From the cell containing the given text, extract its center point as (X, Y) coordinate. 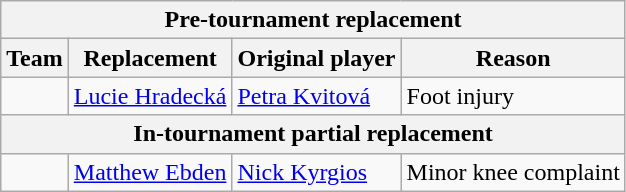
Original player (316, 58)
Replacement (150, 58)
Matthew Ebden (150, 172)
In-tournament partial replacement (314, 134)
Team (35, 58)
Nick Kyrgios (316, 172)
Pre-tournament replacement (314, 20)
Petra Kvitová (316, 96)
Lucie Hradecká (150, 96)
Minor knee complaint (513, 172)
Reason (513, 58)
Foot injury (513, 96)
